For the text-containing cell, return its midpoint in (x, y) coordinate format. 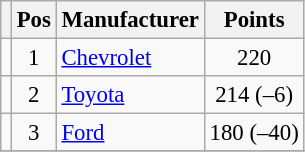
Manufacturer (130, 20)
180 (–40) (254, 133)
Toyota (130, 95)
220 (254, 58)
Points (254, 20)
2 (34, 95)
Chevrolet (130, 58)
1 (34, 58)
Ford (130, 133)
214 (–6) (254, 95)
3 (34, 133)
Pos (34, 20)
